Scan for the cell matching the given text and deliver its (X, Y) coordinate at center. 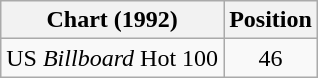
46 (271, 58)
US Billboard Hot 100 (112, 58)
Position (271, 20)
Chart (1992) (112, 20)
